Provide the [X, Y] coordinate of the cell's center where the given text is located.  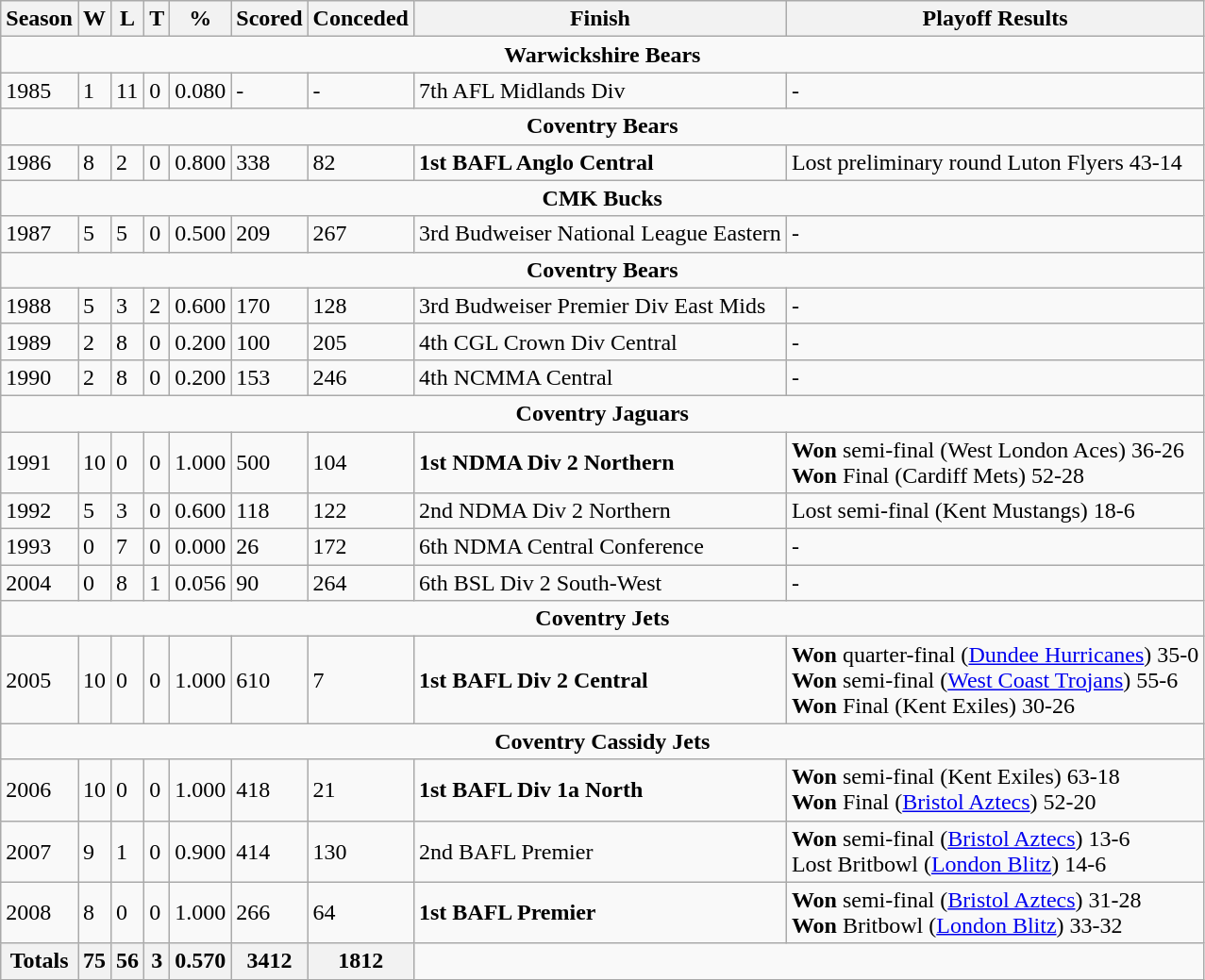
Lost preliminary round Luton Flyers 43-14 [995, 162]
2005 [40, 680]
Finish [600, 19]
0.056 [200, 583]
338 [270, 162]
Won quarter-final (Dundee Hurricanes) 35-0 Won semi-final (West Coast Trojans) 55-6 Won Final (Kent Exiles) 30-26 [995, 680]
0.900 [200, 851]
267 [360, 234]
2nd NDMA Div 2 Northern [600, 511]
Coventry Jets [602, 619]
75 [94, 961]
1991 [40, 462]
118 [270, 511]
172 [360, 547]
1985 [40, 91]
Warwickshire Bears [602, 55]
0.570 [200, 961]
2004 [40, 583]
1st NDMA Div 2 Northern [600, 462]
128 [360, 306]
500 [270, 462]
Won semi-final (West London Aces) 36-26 Won Final (Cardiff Mets) 52-28 [995, 462]
266 [270, 913]
246 [360, 377]
0.000 [200, 547]
Scored [270, 19]
56 [128, 961]
Won semi-final (Bristol Aztecs) 31-28 Won Britbowl (London Blitz) 33-32 [995, 913]
6th BSL Div 2 South-West [600, 583]
0.080 [200, 91]
209 [270, 234]
1988 [40, 306]
1st BAFL Div 2 Central [600, 680]
170 [270, 306]
6th NDMA Central Conference [600, 547]
0.500 [200, 234]
Lost semi-final (Kent Mustangs) 18-6 [995, 511]
26 [270, 547]
0.800 [200, 162]
9 [94, 851]
3rd Budweiser National League Eastern [600, 234]
Coventry Cassidy Jets [602, 741]
205 [360, 341]
100 [270, 341]
Playoff Results [995, 19]
1st BAFL Anglo Central [600, 162]
Coventry Jaguars [602, 413]
Totals [40, 961]
4th NCMMA Central [600, 377]
Season [40, 19]
2006 [40, 790]
2nd BAFL Premier [600, 851]
1992 [40, 511]
3412 [270, 961]
Won semi-final (Kent Exiles) 63-18 Won Final (Bristol Aztecs) 52-20 [995, 790]
122 [360, 511]
1990 [40, 377]
1st BAFL Div 1a North [600, 790]
% [200, 19]
4th CGL Crown Div Central [600, 341]
130 [360, 851]
610 [270, 680]
418 [270, 790]
L [128, 19]
64 [360, 913]
1986 [40, 162]
21 [360, 790]
1993 [40, 547]
Won semi-final (Bristol Aztecs) 13-6 Lost Britbowl (London Blitz) 14-6 [995, 851]
104 [360, 462]
Conceded [360, 19]
W [94, 19]
414 [270, 851]
CMK Bucks [602, 198]
264 [360, 583]
90 [270, 583]
2007 [40, 851]
1987 [40, 234]
11 [128, 91]
82 [360, 162]
1989 [40, 341]
7th AFL Midlands Div [600, 91]
3rd Budweiser Premier Div East Mids [600, 306]
2008 [40, 913]
T [157, 19]
1st BAFL Premier [600, 913]
1812 [360, 961]
153 [270, 377]
